Determine the (x, y) coordinate at the center of the cell enclosing the given text.  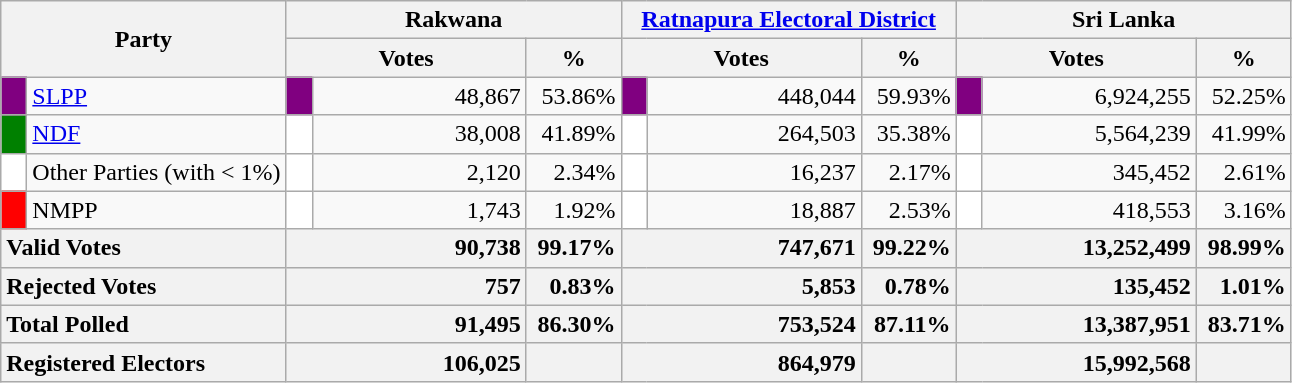
SLPP (156, 96)
1.01% (1244, 286)
83.71% (1244, 324)
99.22% (908, 248)
91,495 (406, 324)
86.30% (574, 324)
41.99% (1244, 134)
3.16% (1244, 210)
87.11% (908, 324)
264,503 (754, 134)
35.38% (908, 134)
106,025 (406, 362)
345,452 (1089, 172)
6,924,255 (1089, 96)
864,979 (741, 362)
Valid Votes (144, 248)
5,853 (741, 286)
53.86% (574, 96)
90,738 (406, 248)
NDF (156, 134)
135,452 (1076, 286)
Ratnapura Electoral District (788, 20)
13,252,499 (1076, 248)
Total Polled (144, 324)
38,008 (419, 134)
16,237 (754, 172)
5,564,239 (1089, 134)
757 (406, 286)
418,553 (1089, 210)
41.89% (574, 134)
1.92% (574, 210)
0.83% (574, 286)
Sri Lanka (1124, 20)
99.17% (574, 248)
2.17% (908, 172)
15,992,568 (1076, 362)
13,387,951 (1076, 324)
98.99% (1244, 248)
753,524 (741, 324)
2.34% (574, 172)
18,887 (754, 210)
747,671 (741, 248)
59.93% (908, 96)
NMPP (156, 210)
2,120 (419, 172)
Other Parties (with < 1%) (156, 172)
0.78% (908, 286)
1,743 (419, 210)
48,867 (419, 96)
2.53% (908, 210)
Party (144, 39)
52.25% (1244, 96)
2.61% (1244, 172)
Rakwana (454, 20)
Registered Electors (144, 362)
Rejected Votes (144, 286)
448,044 (754, 96)
